Extract the [X, Y] coordinate from the center of the cell holding the provided text.  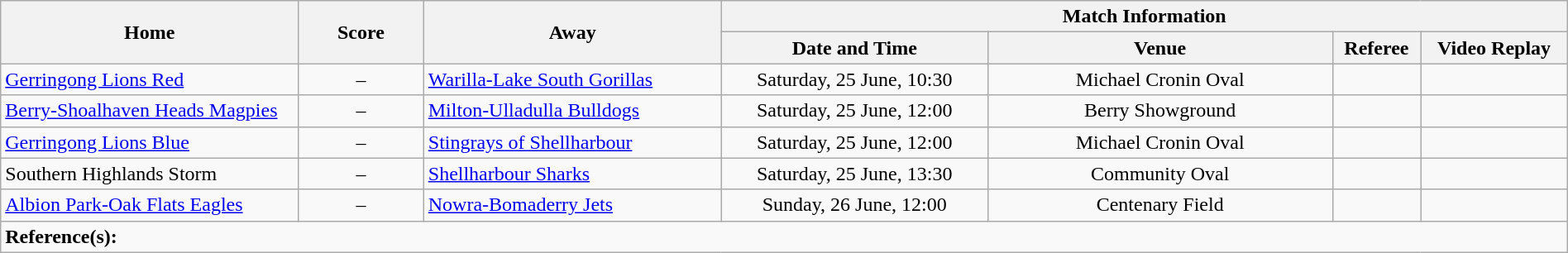
Centenary Field [1159, 205]
Milton-Ulladulla Bulldogs [572, 111]
Shellharbour Sharks [572, 174]
Score [361, 32]
Saturday, 25 June, 13:30 [854, 174]
Gerringong Lions Blue [150, 142]
Saturday, 25 June, 10:30 [854, 79]
Nowra-Bomaderry Jets [572, 205]
Gerringong Lions Red [150, 79]
Albion Park-Oak Flats Eagles [150, 205]
Home [150, 32]
Berry Showground [1159, 111]
Away [572, 32]
Date and Time [854, 48]
Match Information [1145, 17]
Community Oval [1159, 174]
Venue [1159, 48]
Reference(s): [784, 236]
Southern Highlands Storm [150, 174]
Video Replay [1494, 48]
Stingrays of Shellharbour [572, 142]
Berry-Shoalhaven Heads Magpies [150, 111]
Sunday, 26 June, 12:00 [854, 205]
Referee [1376, 48]
Warilla-Lake South Gorillas [572, 79]
